Output the (x, y) coordinate of the center of the cell containing the given text.  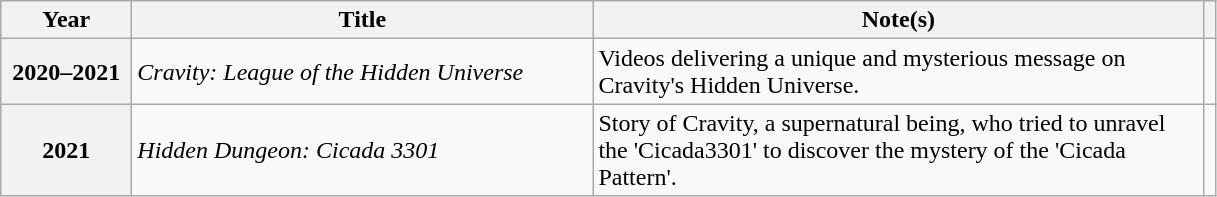
Year (66, 20)
Title (362, 20)
Hidden Dungeon: Cicada 3301 (362, 150)
Cravity: League of the Hidden Universe (362, 72)
2020–2021 (66, 72)
Note(s) (898, 20)
Story of Cravity, a supernatural being, who tried to unravel the 'Cicada3301' to discover the mystery of the 'Cicada Pattern'. (898, 150)
Videos delivering a unique and mysterious message on Cravity's Hidden Universe. (898, 72)
2021 (66, 150)
